Determine the (X, Y) coordinate at the center of the cell enclosing the given text.  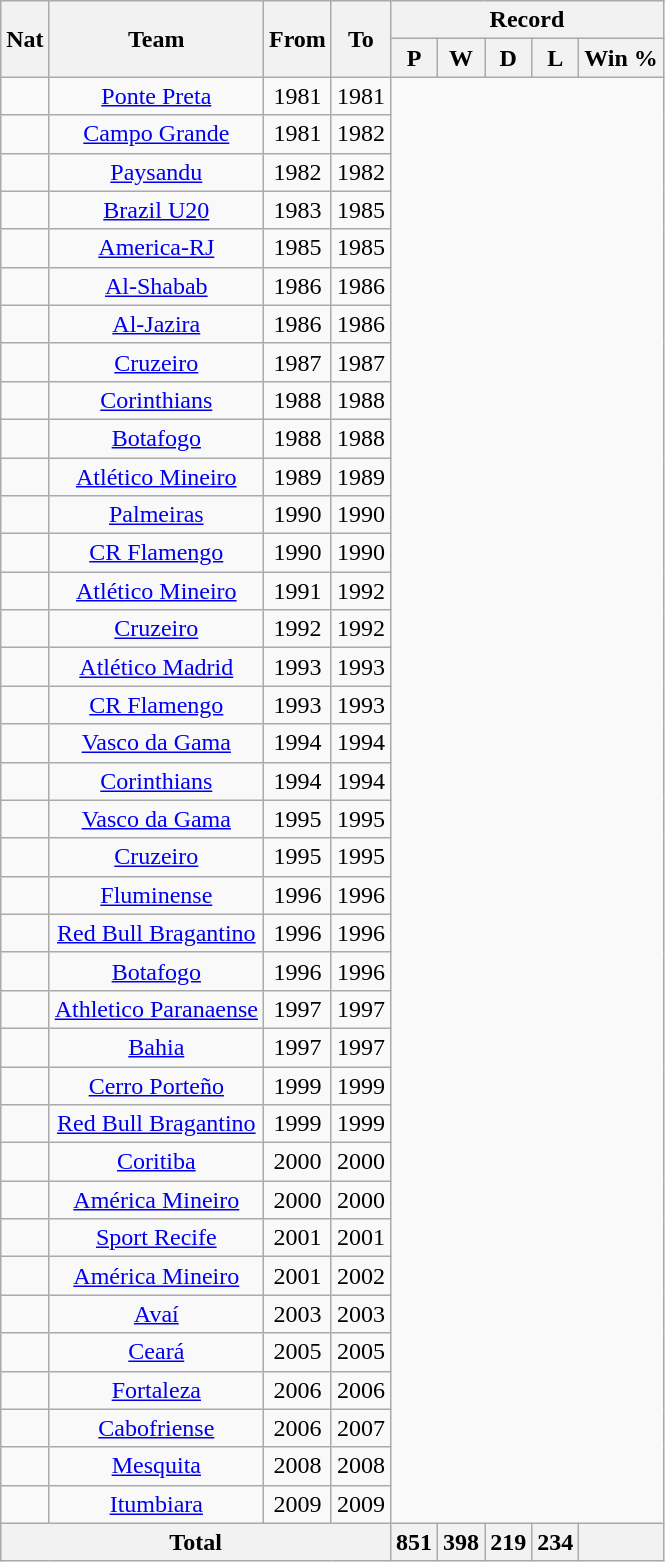
Nat (25, 39)
Total (196, 1542)
Itumbiara (156, 1504)
L (556, 58)
1991 (297, 591)
Atlético Madrid (156, 667)
D (508, 58)
America-RJ (156, 248)
Team (156, 39)
Ceará (156, 1352)
219 (508, 1542)
From (297, 39)
Mesquita (156, 1466)
Ponte Preta (156, 96)
Al-Shabab (156, 286)
1983 (297, 210)
Fluminense (156, 895)
W (462, 58)
P (414, 58)
Campo Grande (156, 134)
Palmeiras (156, 515)
Bahia (156, 1047)
Avaí (156, 1314)
Record (526, 20)
2007 (360, 1428)
Cabofriense (156, 1428)
Paysandu (156, 172)
Cerro Porteño (156, 1085)
851 (414, 1542)
Coritiba (156, 1162)
2002 (360, 1276)
To (360, 39)
234 (556, 1542)
Brazil U20 (156, 210)
398 (462, 1542)
Sport Recife (156, 1238)
Win % (622, 58)
Fortaleza (156, 1390)
Athletico Paranaense (156, 1009)
Al-Jazira (156, 324)
